Find where the given text appears and provide that cell's center as [X, Y] coordinate. 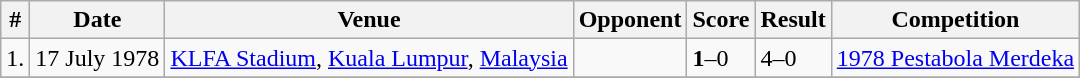
Opponent [630, 20]
17 July 1978 [98, 58]
Date [98, 20]
Score [721, 20]
# [16, 20]
KLFA Stadium, Kuala Lumpur, Malaysia [369, 58]
4–0 [793, 58]
1. [16, 58]
1–0 [721, 58]
Result [793, 20]
Competition [955, 20]
Venue [369, 20]
1978 Pestabola Merdeka [955, 58]
